Locate the cell with the specified text and output its [x, y] center coordinate. 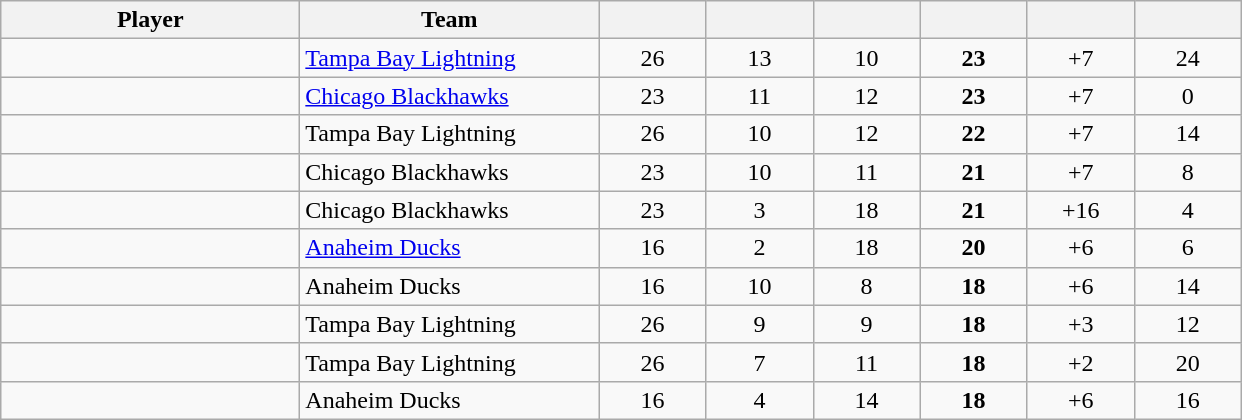
+3 [1080, 324]
Player [150, 20]
Team [450, 20]
2 [760, 248]
0 [1188, 96]
22 [974, 134]
13 [760, 58]
6 [1188, 248]
+16 [1080, 210]
7 [760, 362]
+2 [1080, 362]
3 [760, 210]
24 [1188, 58]
